Return the [X, Y] coordinate for the center point of the cell that contains the specified text.  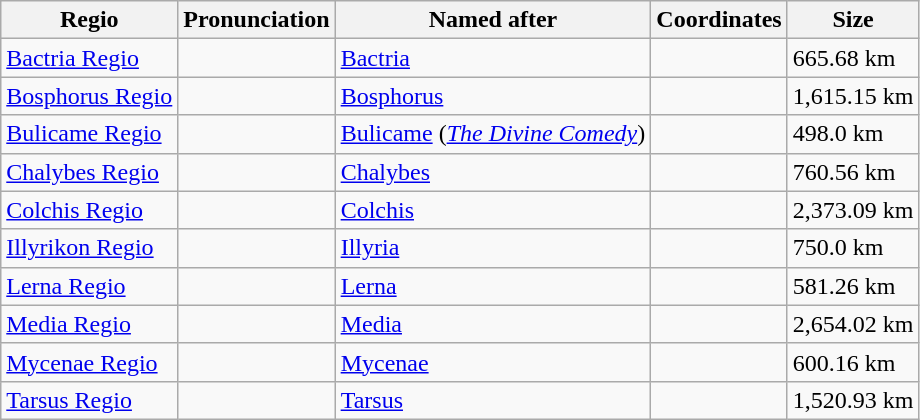
Bosphorus Regio [90, 96]
Regio [90, 20]
Bulicame Regio [90, 134]
1,615.15 km [853, 96]
Media Regio [90, 324]
Bosphorus [493, 96]
Bactria [493, 58]
Bulicame (The Divine Comedy) [493, 134]
Illyria [493, 248]
665.68 km [853, 58]
Mycenae Regio [90, 362]
Tarsus [493, 400]
Pronunciation [256, 20]
2,654.02 km [853, 324]
760.56 km [853, 172]
Chalybes [493, 172]
Illyrikon Regio [90, 248]
Coordinates [719, 20]
Lerna Regio [90, 286]
Lerna [493, 286]
1,520.93 km [853, 400]
Colchis [493, 210]
Bactria Regio [90, 58]
Media [493, 324]
750.0 km [853, 248]
Mycenae [493, 362]
Tarsus Regio [90, 400]
Named after [493, 20]
Size [853, 20]
Colchis Regio [90, 210]
2,373.09 km [853, 210]
581.26 km [853, 286]
Chalybes Regio [90, 172]
600.16 km [853, 362]
498.0 km [853, 134]
